Return the (X, Y) coordinate for the center point of the cell that contains the specified text.  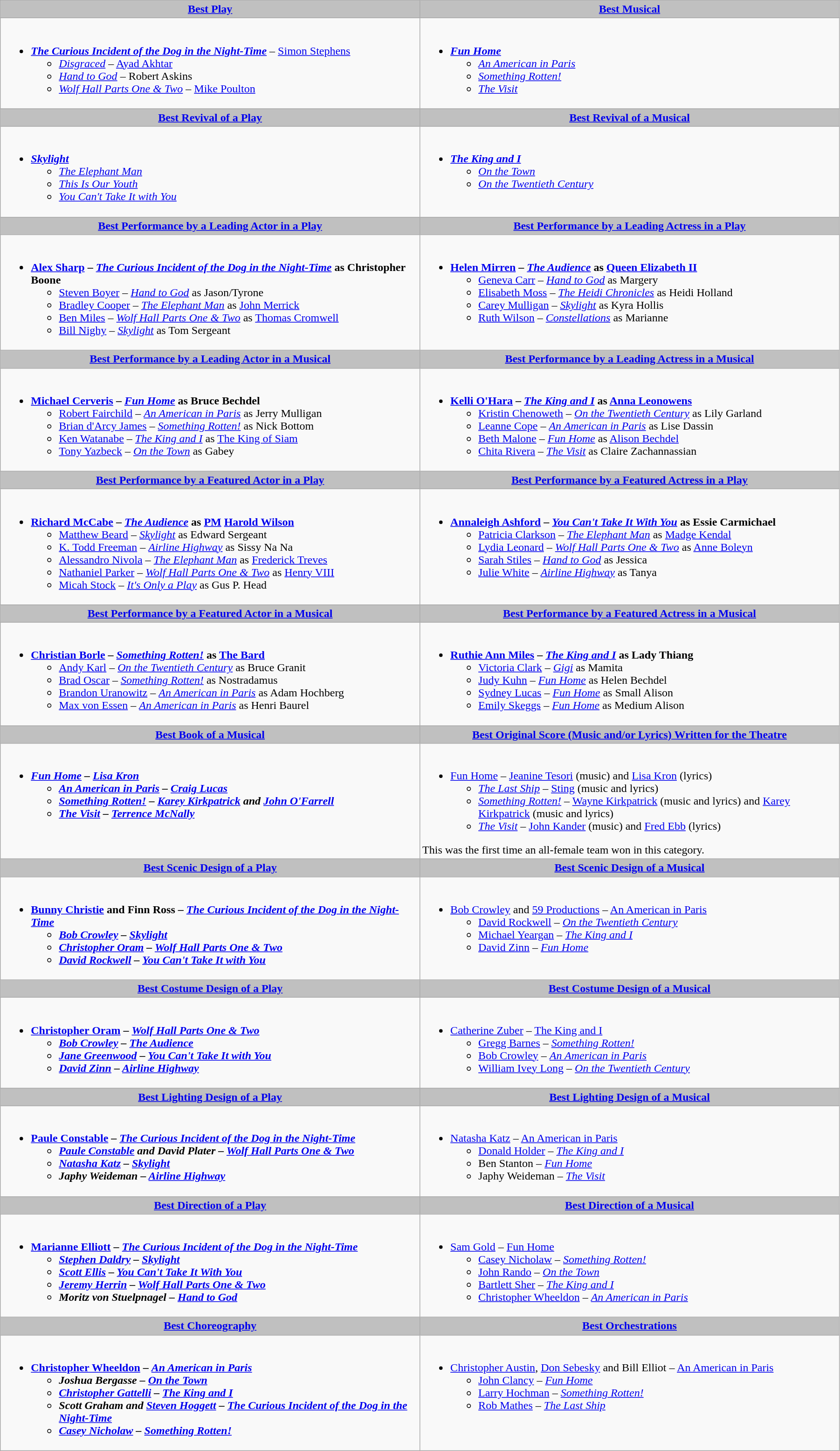
SkylightThe Elephant ManThis Is Our YouthYou Can't Take It with You (210, 172)
Best Performance by a Featured Actress in a Musical (630, 613)
Christopher Oram – Wolf Hall Parts One & TwoBob Crowley – The AudienceJane Greenwood – You Can't Take It with YouDavid Zinn – Airline Highway (210, 1043)
Best Play (210, 9)
Best Performance by a Leading Actress in a Musical (630, 359)
Best Revival of a Play (210, 118)
Best Performance by a Featured Actor in a Play (210, 480)
Bob Crowley and 59 Productions – An American in ParisDavid Rockwell – On the Twentieth CenturyMichael Yeargan – The King and IDavid Zinn – Fun Home (630, 928)
Best Original Score (Music and/or Lyrics) Written for the Theatre (630, 735)
Best Performance by a Leading Actor in a Play (210, 226)
Best Costume Design of a Musical (630, 989)
Catherine Zuber – The King and IGregg Barnes – Something Rotten!Bob Crowley – An American in ParisWilliam Ivey Long – On the Twentieth Century (630, 1043)
Best Costume Design of a Play (210, 989)
Best Orchestrations (630, 1326)
The King and IOn the TownOn the Twentieth Century (630, 172)
Best Choreography (210, 1326)
Fun HomeAn American in ParisSomething Rotten!The Visit (630, 63)
Best Lighting Design of a Musical (630, 1097)
Natasha Katz – An American in ParisDonald Holder – The King and IBen Stanton – Fun HomeJaphy Weideman – The Visit (630, 1151)
Best Lighting Design of a Play (210, 1097)
Fun Home – Lisa KronAn American in Paris – Craig LucasSomething Rotten! – Karey Kirkpatrick and John O'FarrellThe Visit – Terrence McNally (210, 801)
Best Direction of a Musical (630, 1205)
Best Performance by a Featured Actor in a Musical (210, 613)
Best Performance by a Leading Actor in a Musical (210, 359)
Best Revival of a Musical (630, 118)
Best Performance by a Featured Actress in a Play (630, 480)
Best Scenic Design of a Play (210, 868)
Best Performance by a Leading Actress in a Play (630, 226)
Best Musical (630, 9)
Best Scenic Design of a Musical (630, 868)
Best Direction of a Play (210, 1205)
Best Book of a Musical (210, 735)
